Provide the (X, Y) coordinate of the cell's center where the given text is located.  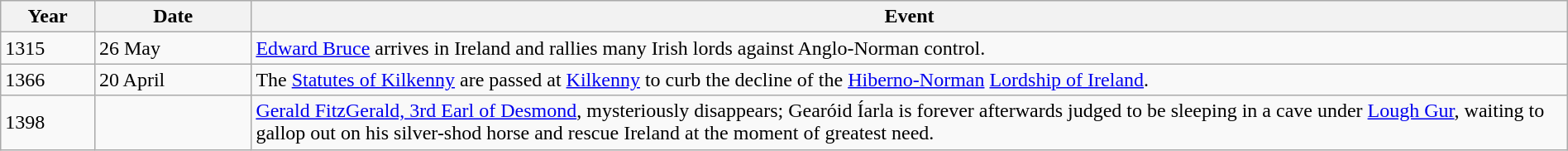
26 May (172, 48)
1398 (48, 123)
1366 (48, 80)
Edward Bruce arrives in Ireland and rallies many Irish lords against Anglo-Norman control. (910, 48)
20 April (172, 80)
1315 (48, 48)
Year (48, 17)
Event (910, 17)
Date (172, 17)
The Statutes of Kilkenny are passed at Kilkenny to curb the decline of the Hiberno-Norman Lordship of Ireland. (910, 80)
